Output the (x, y) coordinate of the center of the cell containing the given text.  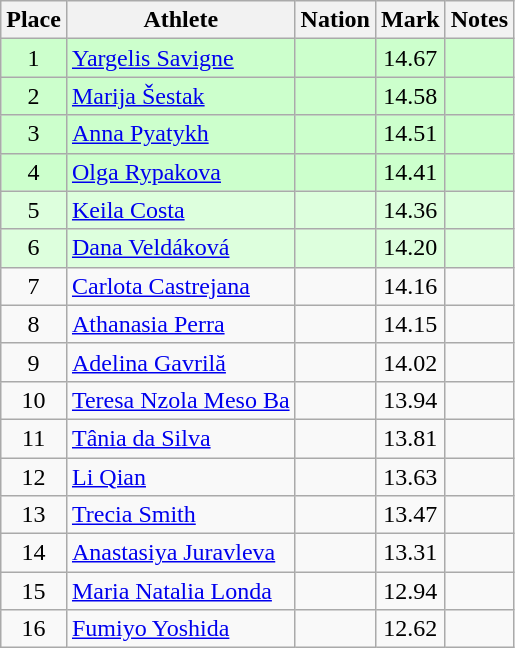
12 (34, 477)
Athanasia Perra (180, 324)
12.94 (410, 591)
7 (34, 286)
13.31 (410, 553)
Mark (410, 20)
14.51 (410, 134)
Trecia Smith (180, 515)
1 (34, 58)
15 (34, 591)
14.58 (410, 96)
Adelina Gavrilă (180, 362)
Maria Natalia Londa (180, 591)
13.47 (410, 515)
14.15 (410, 324)
6 (34, 248)
16 (34, 629)
Notes (479, 20)
14.41 (410, 172)
Anastasiya Juravleva (180, 553)
Anna Pyatykh (180, 134)
14 (34, 553)
Dana Veldáková (180, 248)
Place (34, 20)
4 (34, 172)
5 (34, 210)
13.63 (410, 477)
Teresa Nzola Meso Ba (180, 400)
2 (34, 96)
14.02 (410, 362)
Li Qian (180, 477)
12.62 (410, 629)
13 (34, 515)
13.81 (410, 438)
11 (34, 438)
Olga Rypakova (180, 172)
3 (34, 134)
14.36 (410, 210)
Athlete (180, 20)
10 (34, 400)
14.67 (410, 58)
9 (34, 362)
14.20 (410, 248)
8 (34, 324)
Nation (335, 20)
Carlota Castrejana (180, 286)
Yargelis Savigne (180, 58)
Keila Costa (180, 210)
14.16 (410, 286)
Fumiyo Yoshida (180, 629)
13.94 (410, 400)
Tânia da Silva (180, 438)
Marija Šestak (180, 96)
